Pinpoint the cell where the given text exists, returning its [x, y] midpoint coordinate. 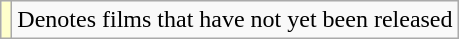
Denotes films that have not yet been released [235, 20]
